For the text-containing cell, return its midpoint in (x, y) coordinate format. 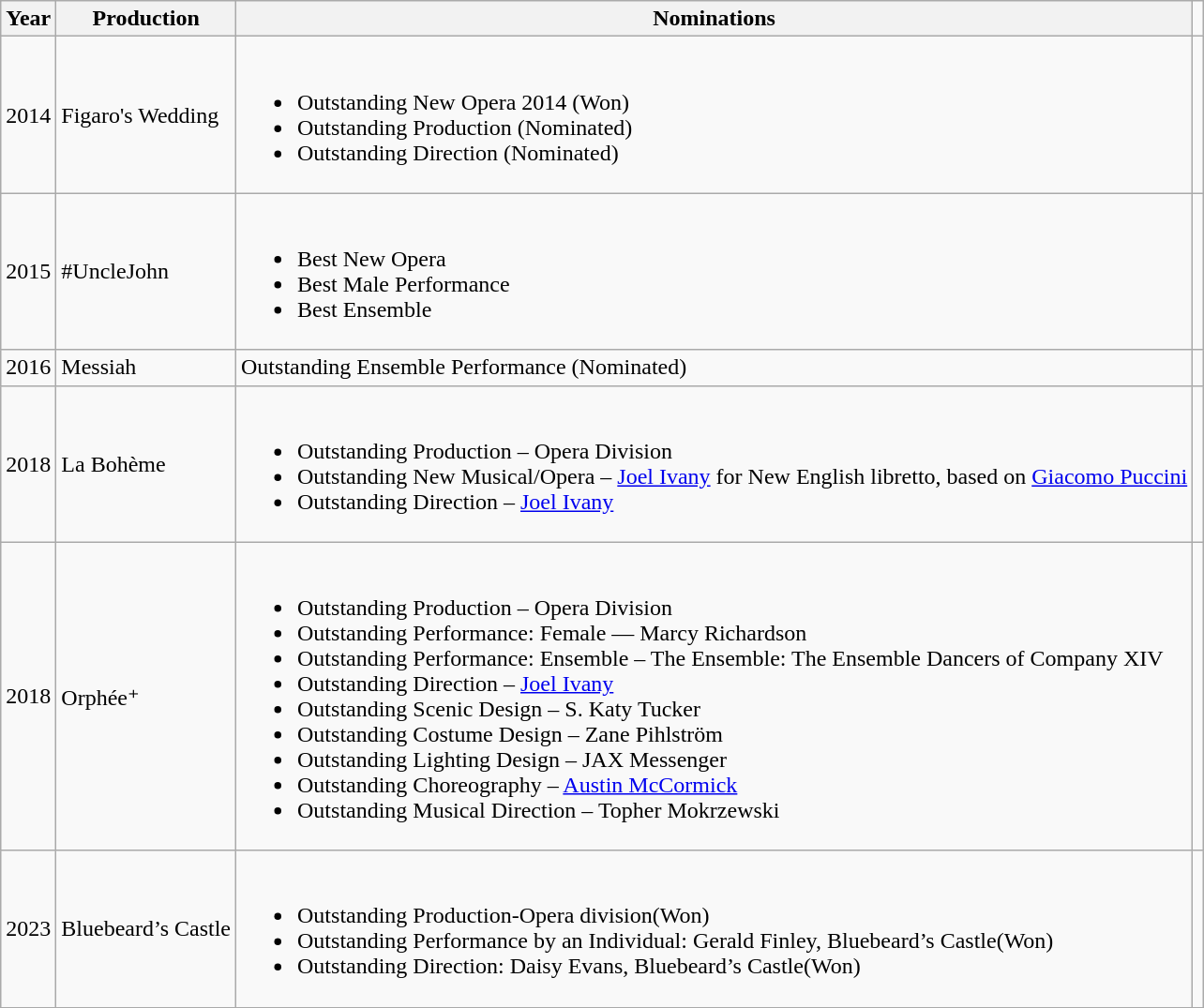
Best New OperaBest Male PerformanceBest Ensemble (715, 272)
La Bohème (146, 463)
Orphée⁺ (146, 696)
#UncleJohn (146, 272)
Bluebeard’s Castle (146, 928)
2023 (28, 928)
Outstanding Ensemble Performance (Nominated) (715, 368)
Outstanding New Opera 2014 (Won)Outstanding Production (Nominated)Outstanding Direction (Nominated) (715, 114)
2016 (28, 368)
Production (146, 19)
Figaro's Wedding (146, 114)
Year (28, 19)
2014 (28, 114)
Messiah (146, 368)
2015 (28, 272)
Nominations (715, 19)
